Return the [x, y] coordinate for the center point of the cell that contains the specified text.  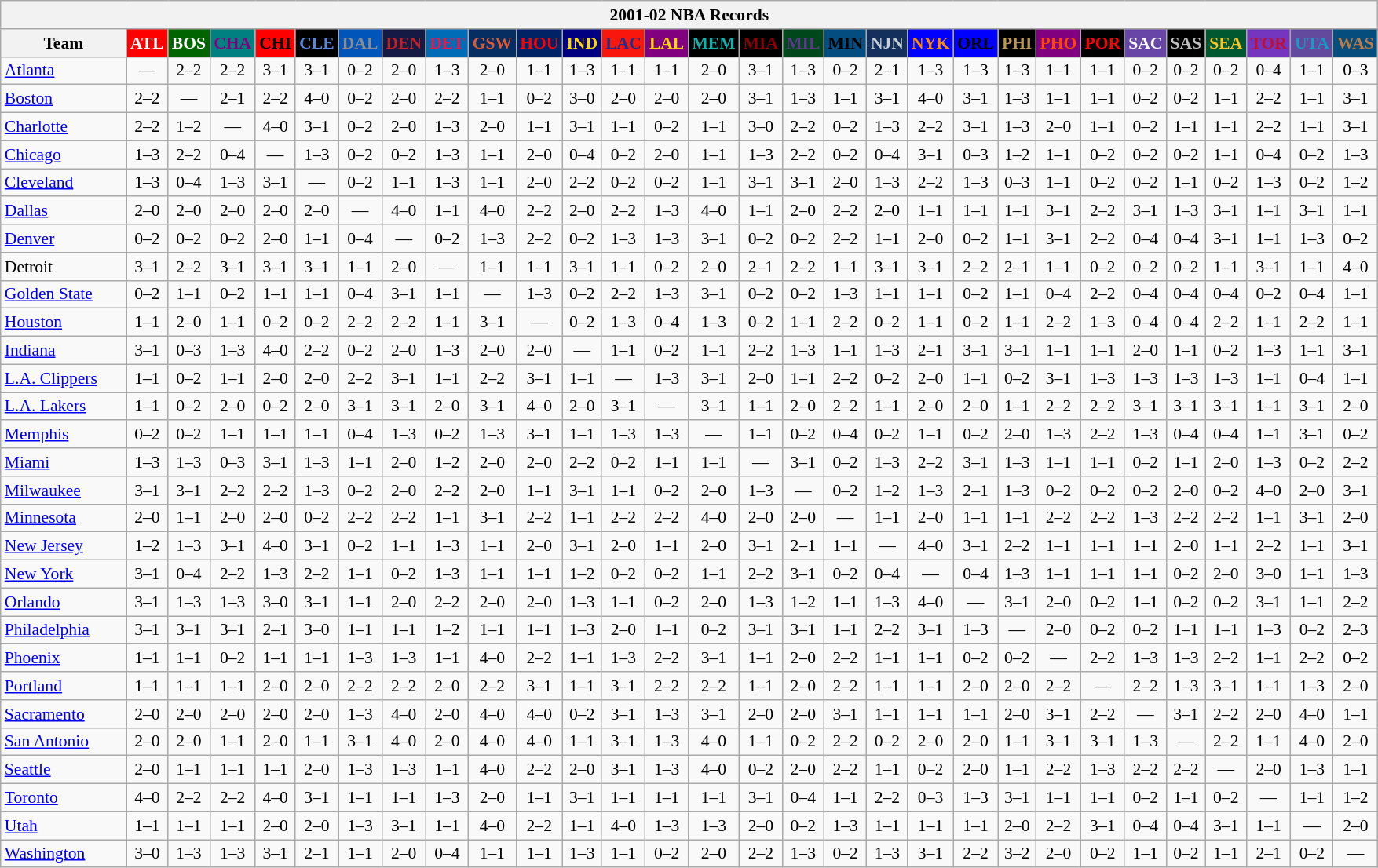
DET [448, 43]
Team [64, 43]
Golden State [64, 294]
BOS [188, 43]
Utah [64, 826]
LAC [623, 43]
UTA [1312, 43]
Miami [64, 462]
Cleveland [64, 183]
3–2 [1018, 854]
Washington [64, 854]
Dallas [64, 211]
LAL [667, 43]
New Jersey [64, 546]
Detroit [64, 267]
PHI [1018, 43]
CHI [275, 43]
Boston [64, 99]
NJN [887, 43]
MEM [713, 43]
DAL [360, 43]
New York [64, 574]
IND [582, 43]
PHO [1058, 43]
Atlanta [64, 71]
Minnesota [64, 518]
ORL [975, 43]
L.A. Clippers [64, 378]
GSW [493, 43]
POR [1102, 43]
CLE [317, 43]
Philadelphia [64, 630]
CHA [232, 43]
L.A. Lakers [64, 407]
Toronto [64, 798]
MIL [802, 43]
HOU [539, 43]
Memphis [64, 435]
2–3 [1355, 630]
Houston [64, 323]
SAS [1186, 43]
ATL [148, 43]
Orlando [64, 602]
MIA [761, 43]
MIN [845, 43]
Seattle [64, 770]
Indiana [64, 351]
Denver [64, 239]
SEA [1226, 43]
WAS [1355, 43]
Portland [64, 686]
Charlotte [64, 127]
NYK [930, 43]
DEN [404, 43]
Chicago [64, 155]
Milwaukee [64, 491]
2001-02 NBA Records [689, 15]
SAC [1145, 43]
Phoenix [64, 658]
San Antonio [64, 742]
Sacramento [64, 714]
TOR [1269, 43]
